Pinpoint the cell where the given text exists, returning its [x, y] midpoint coordinate. 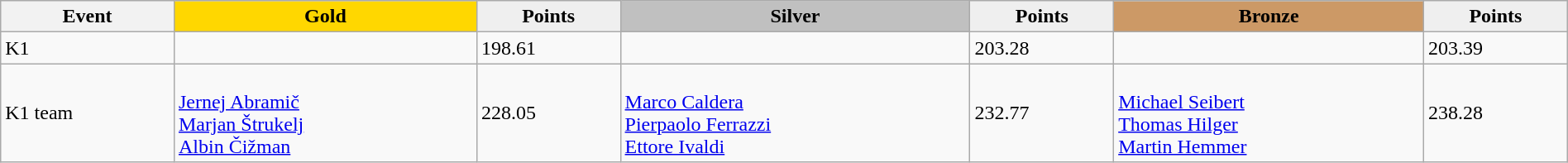
228.05 [548, 113]
Event [88, 17]
Jernej AbramičMarjan ŠtrukeljAlbin Čižman [325, 113]
K1 team [88, 113]
198.61 [548, 48]
203.39 [1496, 48]
Michael SeibertThomas HilgerMartin Hemmer [1269, 113]
Marco CalderaPierpaolo FerrazziEttore Ivaldi [796, 113]
Bronze [1269, 17]
Gold [325, 17]
203.28 [1042, 48]
238.28 [1496, 113]
232.77 [1042, 113]
Silver [796, 17]
K1 [88, 48]
